Identify which cell holds the provided text, then report its [X, Y] central coordinate. 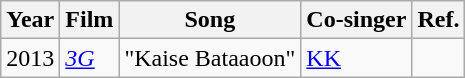
Film [90, 20]
Year [30, 20]
3G [90, 58]
2013 [30, 58]
Song [210, 20]
Co-singer [356, 20]
Ref. [438, 20]
"Kaise Bataaoon" [210, 58]
KK [356, 58]
